Provide the [X, Y] coordinate of the cell's center where the given text is located.  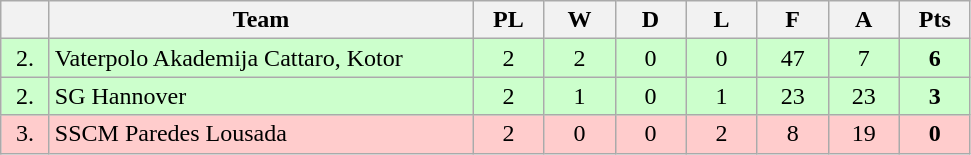
W [580, 20]
19 [864, 134]
7 [864, 58]
47 [792, 58]
6 [934, 58]
F [792, 20]
SSCM Paredes Lousada [261, 134]
Vaterpolo Akademija Cattaro, Kotor [261, 58]
3 [934, 96]
Pts [934, 20]
A [864, 20]
PL [508, 20]
L [722, 20]
SG Hannover [261, 96]
3. [26, 134]
8 [792, 134]
Team [261, 20]
D [650, 20]
